Return the [x, y] coordinate for the center point of the cell that contains the specified text.  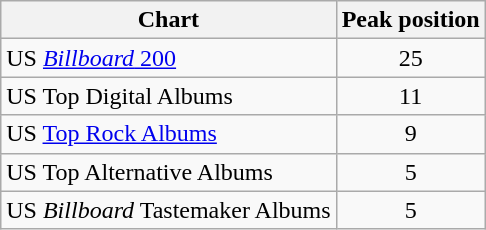
Peak position [410, 20]
11 [410, 96]
9 [410, 134]
US Billboard 200 [168, 58]
US Top Rock Albums [168, 134]
US Top Digital Albums [168, 96]
US Billboard Tastemaker Albums [168, 210]
Chart [168, 20]
25 [410, 58]
US Top Alternative Albums [168, 172]
